Output the (X, Y) coordinate of the center of the cell containing the given text.  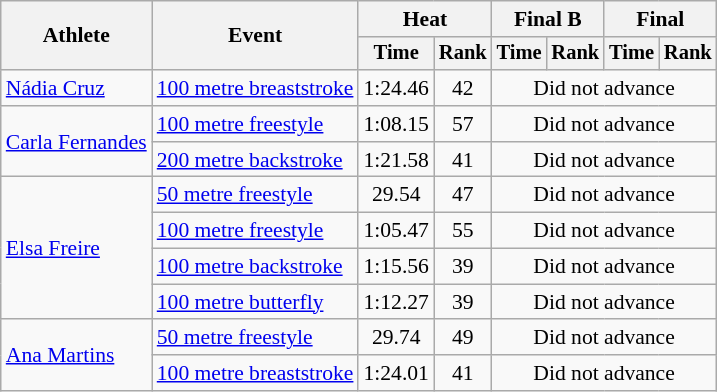
Final (660, 19)
Final B (548, 19)
47 (463, 195)
Heat (424, 19)
1:12.27 (396, 302)
1:24.01 (396, 373)
1:15.56 (396, 267)
1:08.15 (396, 124)
1:05.47 (396, 231)
29.54 (396, 195)
1:21.58 (396, 160)
Elsa Freire (76, 248)
Athlete (76, 36)
29.74 (396, 338)
200 metre backstroke (256, 160)
55 (463, 231)
57 (463, 124)
1:24.46 (396, 88)
Nádia Cruz (76, 88)
Event (256, 36)
Ana Martins (76, 356)
49 (463, 338)
100 metre butterfly (256, 302)
42 (463, 88)
Carla Fernandes (76, 142)
100 metre backstroke (256, 267)
